Identify which cell holds the provided text, then report its [X, Y] central coordinate. 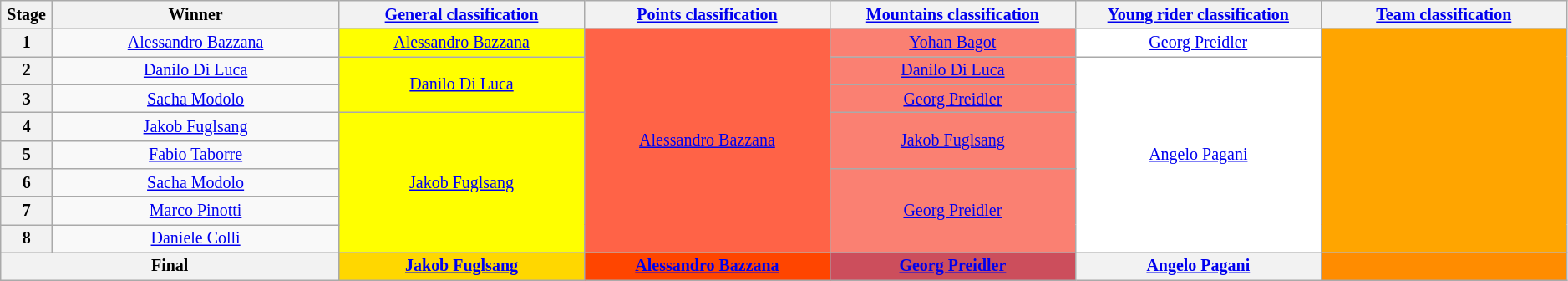
General classification [462, 15]
Winner [195, 15]
5 [27, 154]
4 [27, 127]
Daniele Colli [195, 239]
Fabio Taborre [195, 154]
3 [27, 99]
1 [27, 43]
Marco Pinotti [195, 211]
7 [27, 211]
Mountains classification [952, 15]
2 [27, 70]
Team classification [1444, 15]
Stage [27, 15]
6 [27, 182]
8 [27, 239]
Points classification [707, 15]
Young rider classification [1198, 15]
Yohan Bagot [952, 43]
Final [170, 266]
